Find where the given text appears and provide that cell's center as [x, y] coordinate. 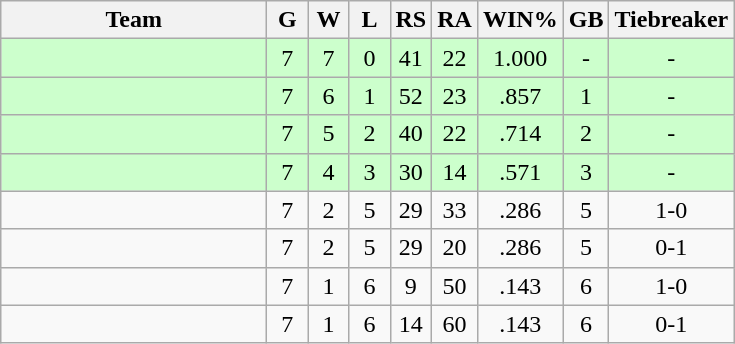
20 [455, 248]
4 [328, 172]
40 [411, 134]
WIN% [520, 20]
.714 [520, 134]
.857 [520, 96]
RA [455, 20]
33 [455, 210]
.571 [520, 172]
G [288, 20]
Tiebreaker [672, 20]
9 [411, 286]
L [370, 20]
Team [134, 20]
52 [411, 96]
RS [411, 20]
41 [411, 58]
0 [370, 58]
1.000 [520, 58]
60 [455, 324]
30 [411, 172]
23 [455, 96]
W [328, 20]
GB [586, 20]
50 [455, 286]
